Return [x, y] of the center of cell containing provided text 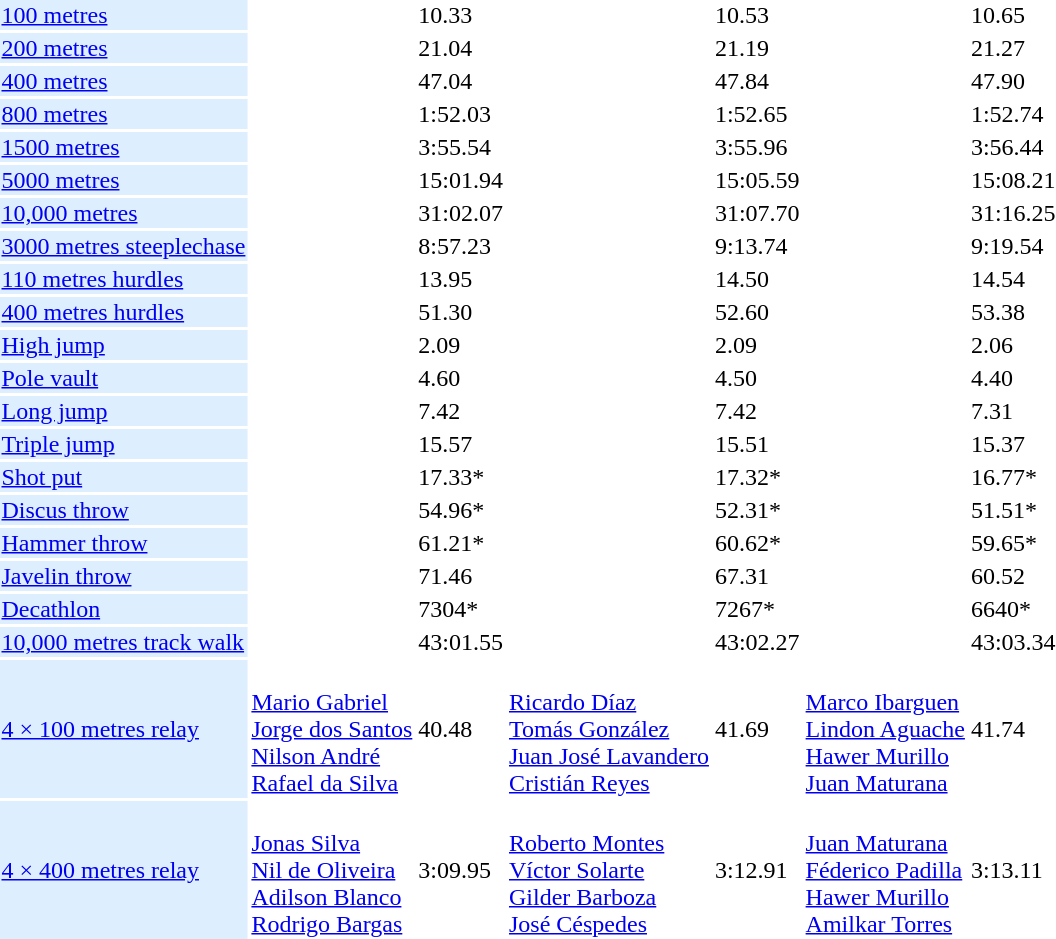
110 metres hurdles [124, 279]
400 metres [124, 81]
54.96* [461, 510]
5000 metres [124, 180]
31:07.70 [757, 213]
51.30 [461, 312]
Pole vault [124, 378]
52.31* [757, 510]
Discus throw [124, 510]
1500 metres [124, 147]
17.32* [757, 477]
10.53 [757, 15]
400 metres hurdles [124, 312]
13.95 [461, 279]
Shot put [124, 477]
4.60 [461, 378]
31:02.07 [461, 213]
4 × 100 metres relay [124, 729]
4.50 [757, 378]
Ricardo Díaz Tomás González Juan José Lavandero Cristián Reyes [608, 729]
41.69 [757, 729]
61.21* [461, 543]
Decathlon [124, 609]
7267* [757, 609]
Mario Gabriel Jorge dos Santos Nilson André Rafael da Silva [332, 729]
Jonas Silva Nil de Oliveira Adilson Blanco Rodrigo Bargas [332, 870]
15.51 [757, 444]
10.33 [461, 15]
21.19 [757, 48]
17.33* [461, 477]
100 metres [124, 15]
15:05.59 [757, 180]
1:52.03 [461, 114]
Marco Ibarguen Lindon Aguache Hawer Murillo Juan Maturana [885, 729]
8:57.23 [461, 246]
43:02.27 [757, 642]
800 metres [124, 114]
Roberto Montes Víctor Solarte Gilder Barboza José Céspedes [608, 870]
67.31 [757, 576]
Juan Maturana Féderico Padilla Hawer Murillo Amilkar Torres [885, 870]
1:52.65 [757, 114]
Triple jump [124, 444]
3000 metres steeplechase [124, 246]
43:01.55 [461, 642]
71.46 [461, 576]
3:12.91 [757, 870]
High jump [124, 345]
52.60 [757, 312]
14.50 [757, 279]
60.62* [757, 543]
15:01.94 [461, 180]
3:09.95 [461, 870]
15.57 [461, 444]
3:55.96 [757, 147]
Hammer throw [124, 543]
10,000 metres track walk [124, 642]
9:13.74 [757, 246]
200 metres [124, 48]
Javelin throw [124, 576]
7304* [461, 609]
40.48 [461, 729]
47.84 [757, 81]
21.04 [461, 48]
47.04 [461, 81]
10,000 metres [124, 213]
3:55.54 [461, 147]
4 × 400 metres relay [124, 870]
Long jump [124, 411]
